Pinpoint the cell where the given text exists, returning its [x, y] midpoint coordinate. 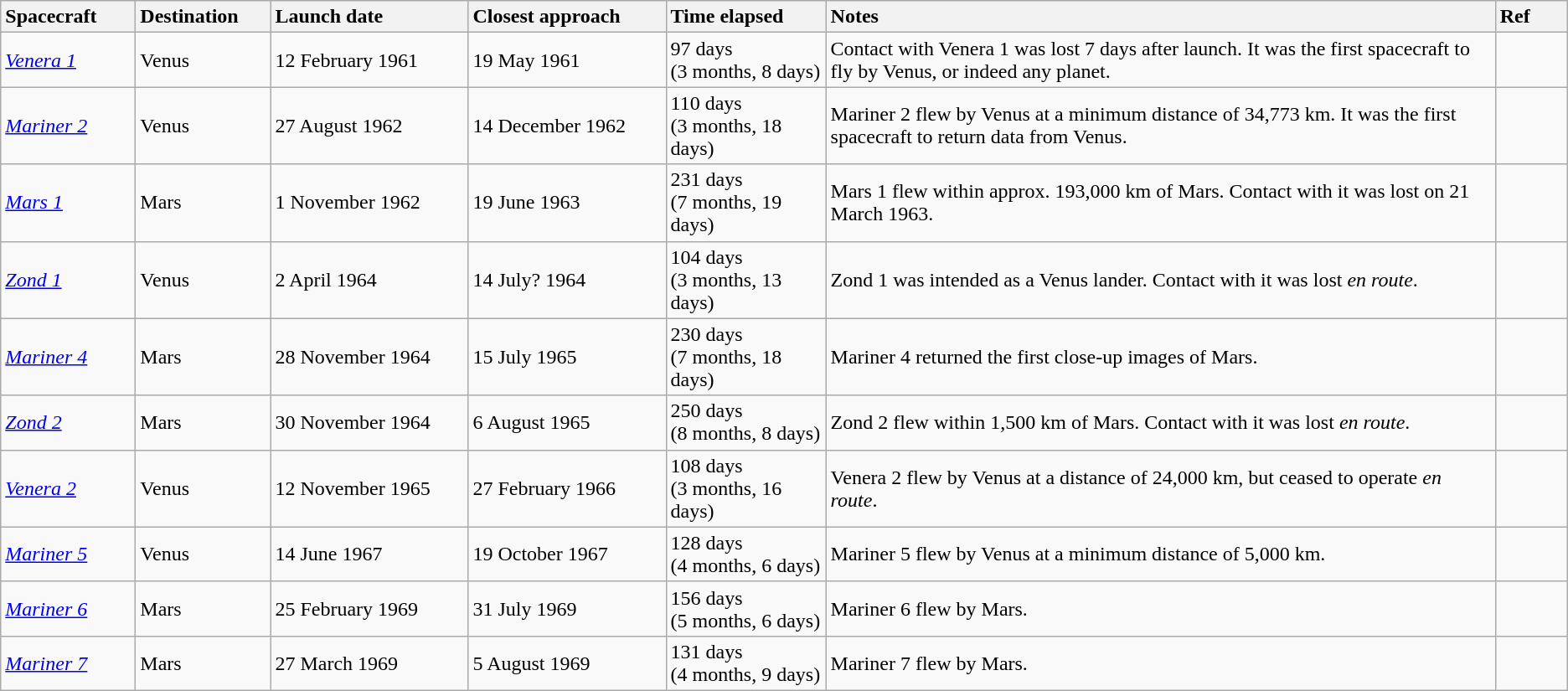
Mariner 6 [69, 608]
5 August 1969 [567, 663]
Zond 1 was intended as a Venus lander. Contact with it was lost en route. [1161, 280]
27 February 1966 [567, 488]
27 March 1969 [369, 663]
19 June 1963 [567, 203]
104 days(3 months, 13 days) [745, 280]
Mariner 6 flew by Mars. [1161, 608]
Venera 2 flew by Venus at a distance of 24,000 km, but ceased to operate en route. [1161, 488]
128 days(4 months, 6 days) [745, 554]
Zond 1 [69, 280]
156 days(5 months, 6 days) [745, 608]
Launch date [369, 17]
2 April 1964 [369, 280]
Contact with Venera 1 was lost 7 days after launch. It was the first spacecraft to fly by Venus, or indeed any planet. [1161, 60]
131 days(4 months, 9 days) [745, 663]
110 days(3 months, 18 days) [745, 126]
25 February 1969 [369, 608]
Mariner 2 [69, 126]
27 August 1962 [369, 126]
Mariner 5 flew by Venus at a minimum distance of 5,000 km. [1161, 554]
Zond 2 flew within 1,500 km of Mars. Contact with it was lost en route. [1161, 422]
Time elapsed [745, 17]
12 February 1961 [369, 60]
Mars 1 [69, 203]
14 December 1962 [567, 126]
Mariner 5 [69, 554]
28 November 1964 [369, 357]
31 July 1969 [567, 608]
14 June 1967 [369, 554]
Venera 2 [69, 488]
230 days(7 months, 18 days) [745, 357]
19 October 1967 [567, 554]
30 November 1964 [369, 422]
Mars 1 flew within approx. 193,000 km of Mars. Contact with it was lost on 21 March 1963. [1161, 203]
250 days(8 months, 8 days) [745, 422]
Mariner 4 returned the first close-up images of Mars. [1161, 357]
Mariner 7 flew by Mars. [1161, 663]
Zond 2 [69, 422]
Mariner 2 flew by Venus at a minimum distance of 34,773 km. It was the first spacecraft to return data from Venus. [1161, 126]
14 July? 1964 [567, 280]
231 days(7 months, 19 days) [745, 203]
15 July 1965 [567, 357]
Closest approach [567, 17]
Destination [203, 17]
Notes [1161, 17]
Spacecraft [69, 17]
Ref [1531, 17]
Mariner 7 [69, 663]
Mariner 4 [69, 357]
19 May 1961 [567, 60]
Venera 1 [69, 60]
97 days(3 months, 8 days) [745, 60]
1 November 1962 [369, 203]
6 August 1965 [567, 422]
12 November 1965 [369, 488]
108 days(3 months, 16 days) [745, 488]
